Provide the (x, y) coordinate of the cell's center where the given text is located.  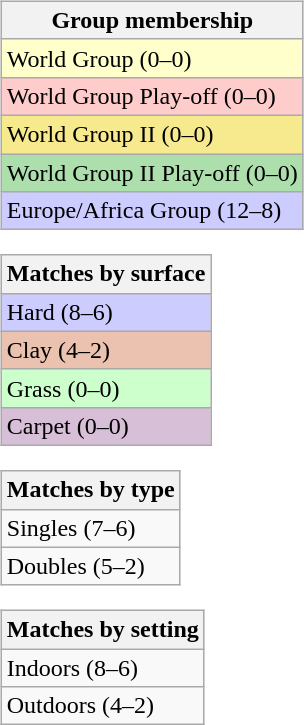
Outdoors (4–2) (102, 706)
Europe/Africa Group (12–8) (152, 211)
Hard (8–6) (106, 312)
Matches by setting (102, 630)
Group membership (152, 20)
Indoors (8–6) (102, 668)
World Group II (0–0) (152, 134)
Singles (7–6) (90, 528)
World Group Play-off (0–0) (152, 96)
Doubles (5–2) (90, 566)
Grass (0–0) (106, 388)
Matches by type (90, 490)
Carpet (0–0) (106, 426)
Clay (4–2) (106, 350)
Matches by surface (106, 274)
World Group (0–0) (152, 58)
World Group II Play-off (0–0) (152, 173)
